Output the (X, Y) coordinate of the center of the cell containing the given text.  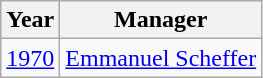
1970 (30, 58)
Year (30, 20)
Emmanuel Scheffer (161, 58)
Manager (161, 20)
